Pinpoint the cell where the given text exists, returning its [x, y] midpoint coordinate. 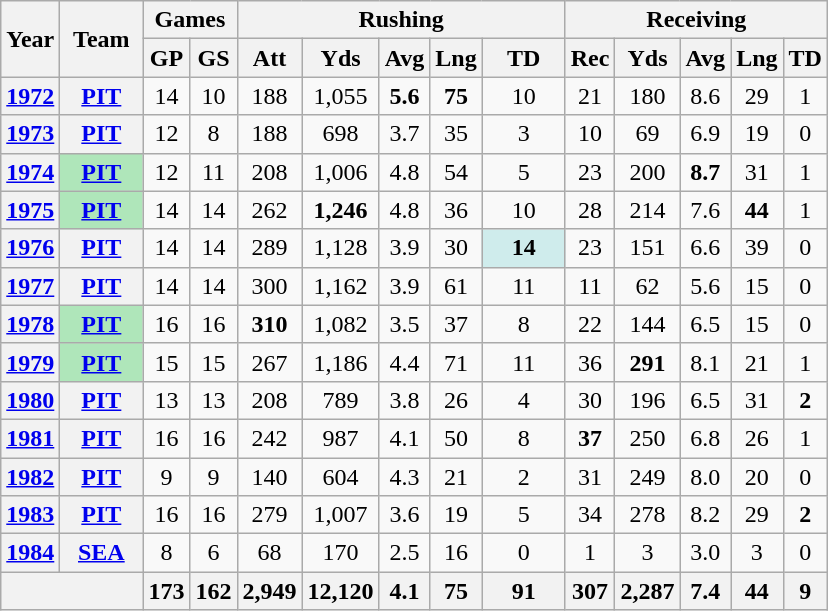
6.6 [706, 248]
162 [214, 591]
789 [340, 400]
68 [270, 553]
34 [590, 515]
8.2 [706, 515]
698 [340, 134]
1,006 [340, 172]
291 [648, 362]
2,949 [270, 591]
28 [590, 210]
6.9 [706, 134]
1977 [30, 286]
604 [340, 477]
Rec [590, 58]
214 [648, 210]
1973 [30, 134]
1976 [30, 248]
180 [648, 96]
267 [270, 362]
Rushing [401, 20]
20 [757, 477]
1974 [30, 172]
1,162 [340, 286]
310 [270, 324]
278 [648, 515]
1979 [30, 362]
62 [648, 286]
300 [270, 286]
4.4 [404, 362]
39 [757, 248]
Games [190, 20]
61 [456, 286]
1,186 [340, 362]
1981 [30, 438]
1972 [30, 96]
3.5 [404, 324]
1982 [30, 477]
71 [456, 362]
151 [648, 248]
170 [340, 553]
1975 [30, 210]
279 [270, 515]
262 [270, 210]
289 [270, 248]
Receiving [696, 20]
1983 [30, 515]
3.7 [404, 134]
6 [214, 553]
91 [524, 591]
987 [340, 438]
1984 [30, 553]
1,246 [340, 210]
1978 [30, 324]
144 [648, 324]
50 [456, 438]
8.6 [706, 96]
6.8 [706, 438]
2,287 [648, 591]
140 [270, 477]
Att [270, 58]
2.5 [404, 553]
1,128 [340, 248]
196 [648, 400]
1,082 [340, 324]
35 [456, 134]
54 [456, 172]
1,055 [340, 96]
Team [102, 39]
8.0 [706, 477]
250 [648, 438]
1,007 [340, 515]
242 [270, 438]
249 [648, 477]
Year [30, 39]
307 [590, 591]
22 [590, 324]
GP [166, 58]
200 [648, 172]
GS [214, 58]
3.6 [404, 515]
173 [166, 591]
69 [648, 134]
SEA [102, 553]
1980 [30, 400]
4.3 [404, 477]
7.4 [706, 591]
3.8 [404, 400]
3.0 [706, 553]
7.6 [706, 210]
12,120 [340, 591]
4 [524, 400]
8.1 [706, 362]
8.7 [706, 172]
